Detect which cell encompasses the target text, then output its [x, y] center coordinate. 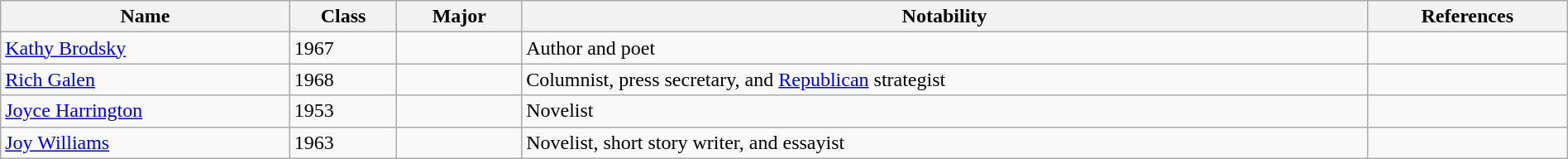
Notability [944, 17]
Class [343, 17]
Joy Williams [146, 142]
1963 [343, 142]
1967 [343, 48]
Rich Galen [146, 79]
Major [460, 17]
Novelist, short story writer, and essayist [944, 142]
1953 [343, 111]
Kathy Brodsky [146, 48]
Novelist [944, 111]
1968 [343, 79]
Author and poet [944, 48]
Columnist, press secretary, and Republican strategist [944, 79]
Name [146, 17]
References [1467, 17]
Joyce Harrington [146, 111]
